Return the (X, Y) coordinate for the center point of the cell that contains the specified text.  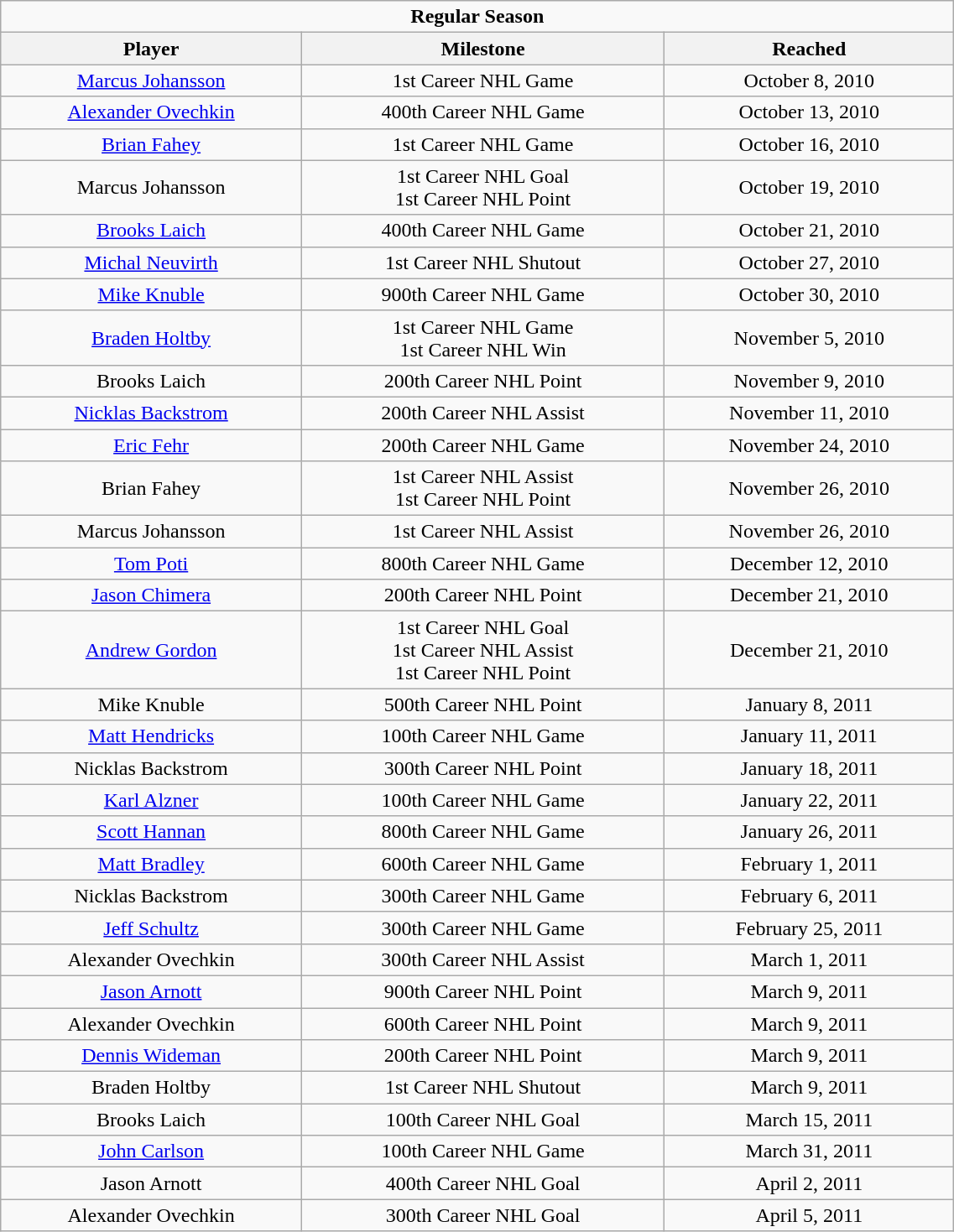
Player (151, 49)
300th Career NHL Point (482, 768)
October 21, 2010 (809, 231)
100th Career NHL Goal (482, 1120)
January 26, 2011 (809, 832)
November 9, 2010 (809, 381)
1st Career NHL Game1st Career NHL Win (482, 337)
1st Career NHL Assist (482, 532)
Andrew Gordon (151, 650)
October 13, 2010 (809, 112)
October 19, 2010 (809, 188)
200th Career NHL Assist (482, 413)
Tom Poti (151, 564)
400th Career NHL Goal (482, 1183)
Regular Season (477, 17)
February 25, 2011 (809, 928)
Reached (809, 49)
April 5, 2011 (809, 1215)
March 1, 2011 (809, 959)
Michal Neuvirth (151, 263)
April 2, 2011 (809, 1183)
1st Career NHL Assist1st Career NHL Point (482, 488)
October 30, 2010 (809, 294)
600th Career NHL Point (482, 1024)
November 5, 2010 (809, 337)
December 12, 2010 (809, 564)
300th Career NHL Assist (482, 959)
600th Career NHL Game (482, 864)
900th Career NHL Game (482, 294)
Karl Alzner (151, 800)
1st Career NHL Goal1st Career NHL Assist1st Career NHL Point (482, 650)
900th Career NHL Point (482, 991)
February 1, 2011 (809, 864)
Scott Hannan (151, 832)
March 15, 2011 (809, 1120)
300th Career NHL Goal (482, 1215)
November 24, 2010 (809, 445)
Matt Hendricks (151, 736)
November 11, 2010 (809, 413)
1st Career NHL Goal1st Career NHL Point (482, 188)
October 27, 2010 (809, 263)
Jeff Schultz (151, 928)
Milestone (482, 49)
Jason Chimera (151, 595)
October 8, 2010 (809, 81)
January 8, 2011 (809, 704)
January 22, 2011 (809, 800)
January 11, 2011 (809, 736)
February 6, 2011 (809, 896)
John Carlson (151, 1151)
500th Career NHL Point (482, 704)
March 31, 2011 (809, 1151)
January 18, 2011 (809, 768)
Dennis Wideman (151, 1056)
October 16, 2010 (809, 144)
Eric Fehr (151, 445)
Matt Bradley (151, 864)
200th Career NHL Game (482, 445)
